Detect which cell encompasses the target text, then output its (x, y) center coordinate. 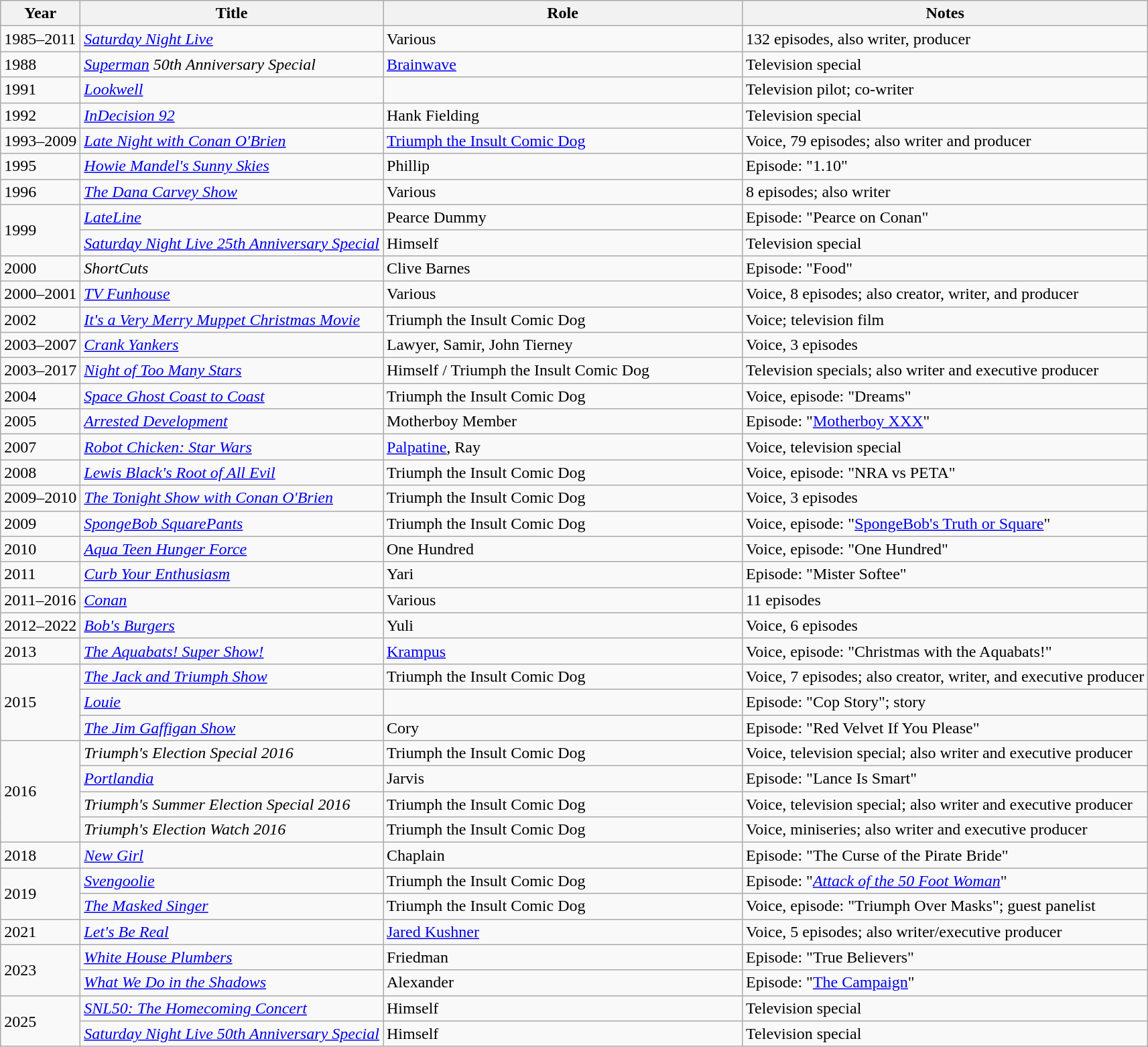
Title (232, 13)
Yari (563, 574)
Alexander (563, 983)
The Jack and Triumph Show (232, 676)
2011 (40, 574)
2019 (40, 894)
Voice, episode: "SpongeBob's Truth or Square" (945, 523)
2009 (40, 523)
2016 (40, 792)
One Hundred (563, 549)
2003–2017 (40, 371)
Robot Chicken: Star Wars (232, 447)
Episode: "Pearce on Conan" (945, 217)
Television pilot; co-writer (945, 90)
The Jim Gaffigan Show (232, 727)
2000–2001 (40, 294)
InDecision 92 (232, 115)
Crank Yankers (232, 345)
1991 (40, 90)
2012–2022 (40, 625)
The Dana Carvey Show (232, 192)
Episode: "Motherboy XXX" (945, 422)
Episode: "Red Velvet If You Please" (945, 727)
Yuli (563, 625)
SNL50: The Homecoming Concert (232, 1008)
2005 (40, 422)
The Aquabats! Super Show! (232, 651)
Year (40, 13)
Hank Fielding (563, 115)
Episode: "Food" (945, 268)
Chaplain (563, 855)
1996 (40, 192)
White House Plumbers (232, 957)
Cory (563, 727)
Notes (945, 13)
Clive Barnes (563, 268)
Howie Mandel's Sunny Skies (232, 166)
2025 (40, 1021)
Let's Be Real (232, 932)
Conan (232, 600)
Brainwave (563, 64)
2008 (40, 473)
Bob's Burgers (232, 625)
Arrested Development (232, 422)
Television specials; also writer and executive producer (945, 371)
Episode: "Cop Story"; story (945, 702)
Himself / Triumph the Insult Comic Dog (563, 371)
ShortCuts (232, 268)
Role (563, 13)
Late Night with Conan O'Brien (232, 141)
Triumph's Election Watch 2016 (232, 830)
2013 (40, 651)
2002 (40, 320)
Episode: "Attack of the 50 Foot Woman" (945, 881)
The Masked Singer (232, 906)
1988 (40, 64)
Friedman (563, 957)
SpongeBob SquarePants (232, 523)
132 episodes, also writer, producer (945, 39)
2010 (40, 549)
Voice, 7 episodes; also creator, writer, and executive producer (945, 676)
Episode: "Mister Softee" (945, 574)
Voice, 5 episodes; also writer/executive producer (945, 932)
Episode: "1.10" (945, 166)
2015 (40, 702)
Lawyer, Samir, John Tierney (563, 345)
The Tonight Show with Conan O'Brien (232, 498)
Svengoolie (232, 881)
Krampus (563, 651)
Voice, episode: "Triumph Over Masks"; guest panelist (945, 906)
Voice, episode: "Dreams" (945, 396)
Space Ghost Coast to Coast (232, 396)
Saturday Night Live 25th Anniversary Special (232, 243)
Voice, 8 episodes; also creator, writer, and producer (945, 294)
2011–2016 (40, 600)
Portlandia (232, 779)
1992 (40, 115)
Superman 50th Anniversary Special (232, 64)
Motherboy Member (563, 422)
Triumph's Election Special 2016 (232, 753)
Jared Kushner (563, 932)
8 episodes; also writer (945, 192)
2007 (40, 447)
Voice, episode: "NRA vs PETA" (945, 473)
Voice, 6 episodes (945, 625)
1993–2009 (40, 141)
Lewis Black's Root of All Evil (232, 473)
It's a Very Merry Muppet Christmas Movie (232, 320)
Episode: "The Curse of the Pirate Bride" (945, 855)
Lookwell (232, 90)
New Girl (232, 855)
Voice, 79 episodes; also writer and producer (945, 141)
2000 (40, 268)
2023 (40, 970)
2009–2010 (40, 498)
Curb Your Enthusiasm (232, 574)
Voice, television special (945, 447)
Episode: "Lance Is Smart" (945, 779)
LateLine (232, 217)
1999 (40, 230)
What We Do in the Shadows (232, 983)
1985–2011 (40, 39)
Palpatine, Ray (563, 447)
2003–2007 (40, 345)
1995 (40, 166)
2021 (40, 932)
Voice, episode: "Christmas with the Aquabats!" (945, 651)
Episode: "True Believers" (945, 957)
Louie (232, 702)
11 episodes (945, 600)
Triumph's Summer Election Special 2016 (232, 804)
Voice; television film (945, 320)
Saturday Night Live (232, 39)
Episode: "The Campaign" (945, 983)
Pearce Dummy (563, 217)
TV Funhouse (232, 294)
Voice, miniseries; also writer and executive producer (945, 830)
2004 (40, 396)
Aqua Teen Hunger Force (232, 549)
Phillip (563, 166)
2018 (40, 855)
Voice, episode: "One Hundred" (945, 549)
Saturday Night Live 50th Anniversary Special (232, 1034)
Jarvis (563, 779)
Night of Too Many Stars (232, 371)
